Output the (X, Y) coordinate of the center of the cell containing the given text.  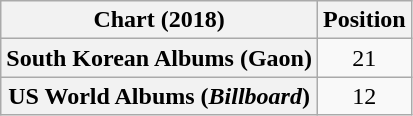
21 (364, 58)
Position (364, 20)
Chart (2018) (160, 20)
US World Albums (Billboard) (160, 96)
South Korean Albums (Gaon) (160, 58)
12 (364, 96)
